Scan for the cell matching the given text and deliver its [x, y] coordinate at center. 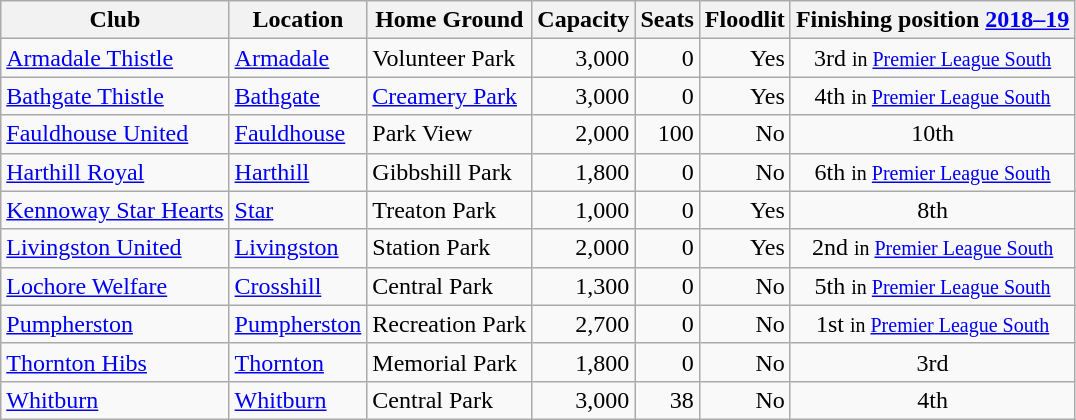
Recreation Park [450, 324]
4th in Premier League South [932, 96]
100 [667, 134]
Lochore Welfare [115, 286]
Armadale [298, 58]
Harthill [298, 172]
Thornton [298, 362]
Volunteer Park [450, 58]
Seats [667, 20]
Livingston [298, 248]
Fauldhouse United [115, 134]
Memorial Park [450, 362]
8th [932, 210]
10th [932, 134]
Thornton Hibs [115, 362]
1,300 [584, 286]
38 [667, 400]
3rd [932, 362]
6th in Premier League South [932, 172]
2nd in Premier League South [932, 248]
1st in Premier League South [932, 324]
Club [115, 20]
Floodlit [744, 20]
Park View [450, 134]
1,000 [584, 210]
2,700 [584, 324]
4th [932, 400]
Harthill Royal [115, 172]
Station Park [450, 248]
5th in Premier League South [932, 286]
Gibbshill Park [450, 172]
Bathgate [298, 96]
Fauldhouse [298, 134]
Home Ground [450, 20]
Crosshill [298, 286]
Treaton Park [450, 210]
Star [298, 210]
Capacity [584, 20]
Bathgate Thistle [115, 96]
Finishing position 2018–19 [932, 20]
Livingston United [115, 248]
Armadale Thistle [115, 58]
Location [298, 20]
Creamery Park [450, 96]
Kennoway Star Hearts [115, 210]
3rd in Premier League South [932, 58]
